Detect which cell encompasses the target text, then output its [X, Y] center coordinate. 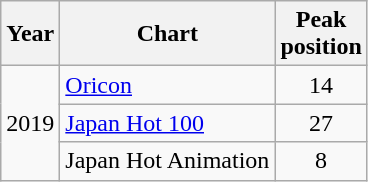
Chart [168, 34]
27 [321, 123]
2019 [30, 123]
Japan Hot Animation [168, 161]
Oricon [168, 85]
Peakposition [321, 34]
Year [30, 34]
8 [321, 161]
14 [321, 85]
Japan Hot 100 [168, 123]
